Provide the [x, y] coordinate of the cell's center where the given text is located.  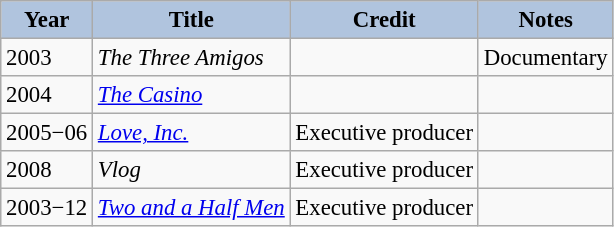
2005−06 [47, 133]
Title [192, 20]
Vlog [192, 170]
The Casino [192, 95]
2008 [47, 170]
2004 [47, 95]
2003 [47, 58]
Notes [546, 20]
2003−12 [47, 208]
Credit [384, 20]
Documentary [546, 58]
Love, Inc. [192, 133]
Year [47, 20]
The Three Amigos [192, 58]
Two and a Half Men [192, 208]
